Determine the [x, y] coordinate at the center of the cell enclosing the given text.  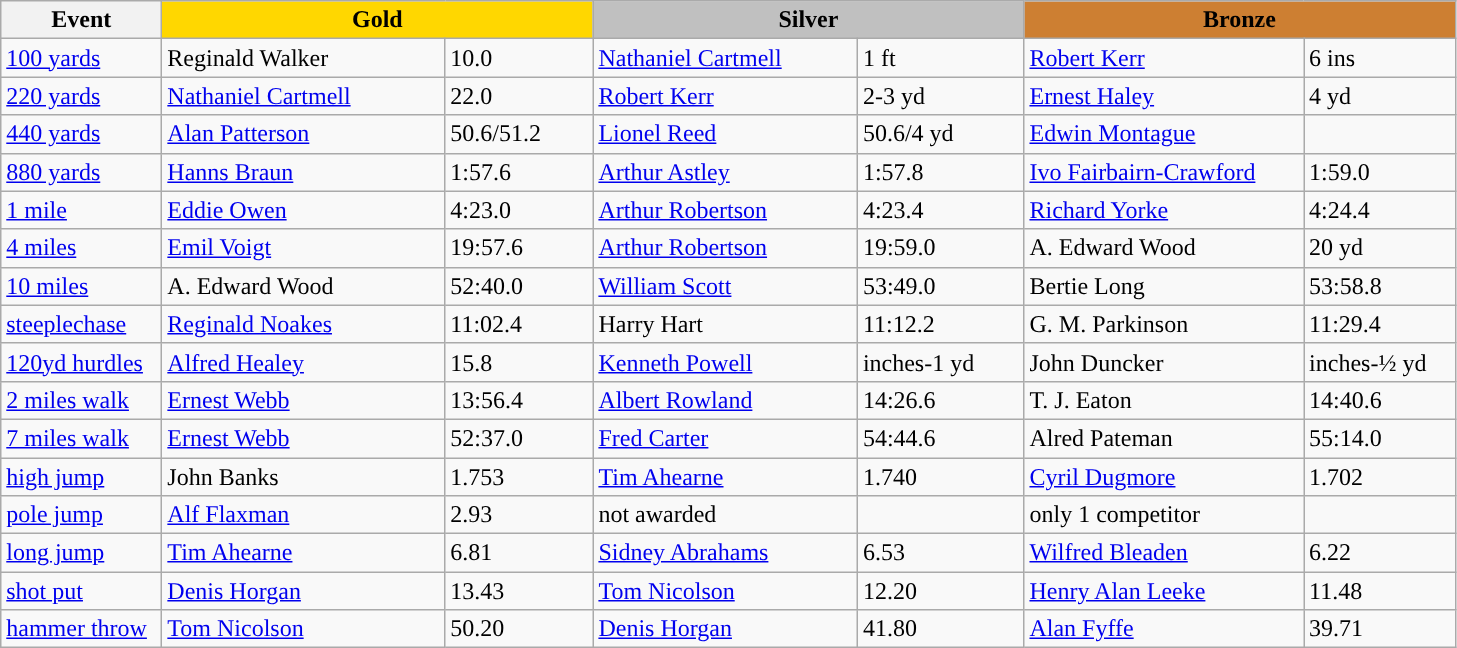
Kenneth Powell [725, 362]
Alan Fyffe [1164, 629]
100 yards [82, 58]
Lionel Reed [725, 134]
20 yd [1380, 248]
50.20 [519, 629]
long jump [82, 553]
6.53 [940, 553]
G. M. Parkinson [1164, 324]
Reginald Walker [304, 58]
Arthur Astley [725, 172]
Alred Pateman [1164, 438]
William Scott [725, 286]
Sidney Abrahams [725, 553]
41.80 [940, 629]
11:02.4 [519, 324]
high jump [82, 477]
Wilfred Bleaden [1164, 553]
Edwin Montague [1164, 134]
Gold [378, 20]
220 yards [82, 96]
Bertie Long [1164, 286]
6 ins [1380, 58]
1:57.6 [519, 172]
1.753 [519, 477]
11:29.4 [1380, 324]
1.702 [1380, 477]
Harry Hart [725, 324]
4 yd [1380, 96]
50.6/51.2 [519, 134]
14:40.6 [1380, 400]
12.20 [940, 591]
13.43 [519, 591]
53:49.0 [940, 286]
T. J. Eaton [1164, 400]
Bronze [1240, 20]
1 mile [82, 210]
Eddie Owen [304, 210]
1:57.8 [940, 172]
52:40.0 [519, 286]
7 miles walk [82, 438]
2.93 [519, 515]
10 miles [82, 286]
Alfred Healey [304, 362]
120yd hurdles [82, 362]
Albert Rowland [725, 400]
440 yards [82, 134]
4:23.4 [940, 210]
hammer throw [82, 629]
19:59.0 [940, 248]
Reginald Noakes [304, 324]
11:12.2 [940, 324]
1.740 [940, 477]
Ernest Haley [1164, 96]
inches-1 yd [940, 362]
Fred Carter [725, 438]
11.48 [1380, 591]
14:26.6 [940, 400]
1 ft [940, 58]
54:44.6 [940, 438]
39.71 [1380, 629]
Richard Yorke [1164, 210]
6.81 [519, 553]
880 yards [82, 172]
6.22 [1380, 553]
Emil Voigt [304, 248]
steeplechase [82, 324]
13:56.4 [519, 400]
shot put [82, 591]
10.0 [519, 58]
Alf Flaxman [304, 515]
Cyril Dugmore [1164, 477]
Alan Patterson [304, 134]
2 miles walk [82, 400]
22.0 [519, 96]
4:23.0 [519, 210]
53:58.8 [1380, 286]
52:37.0 [519, 438]
pole jump [82, 515]
John Banks [304, 477]
Silver [808, 20]
only 1 competitor [1164, 515]
Ivo Fairbairn-Crawford [1164, 172]
4:24.4 [1380, 210]
inches-½ yd [1380, 362]
4 miles [82, 248]
19:57.6 [519, 248]
55:14.0 [1380, 438]
Event [82, 20]
Henry Alan Leeke [1164, 591]
15.8 [519, 362]
50.6/4 yd [940, 134]
John Duncker [1164, 362]
2-3 yd [940, 96]
1:59.0 [1380, 172]
not awarded [725, 515]
Hanns Braun [304, 172]
